Pinpoint the cell where the given text exists, returning its (X, Y) midpoint coordinate. 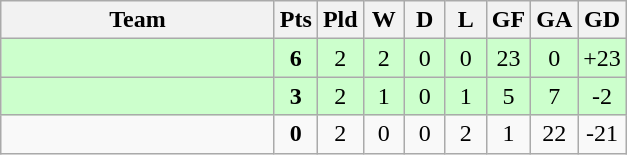
3 (296, 96)
6 (296, 58)
GF (508, 20)
Team (138, 20)
GA (554, 20)
22 (554, 134)
+23 (602, 58)
L (466, 20)
5 (508, 96)
Pts (296, 20)
23 (508, 58)
Pld (340, 20)
-21 (602, 134)
W (384, 20)
D (424, 20)
GD (602, 20)
-2 (602, 96)
7 (554, 96)
